Output the (X, Y) coordinate of the center of the cell containing the given text.  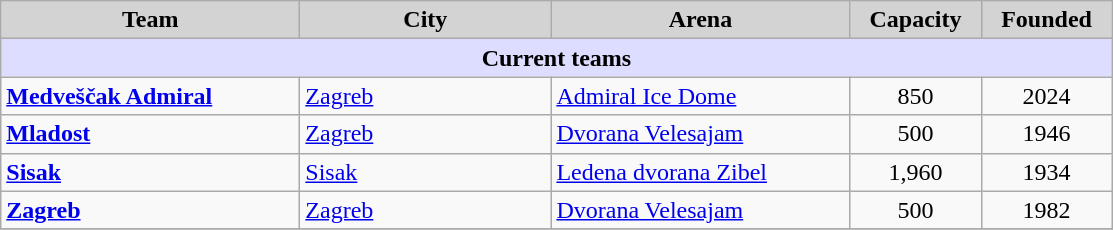
Current teams (556, 58)
Team (150, 20)
850 (916, 96)
Medveščak Admiral (150, 96)
1946 (1046, 134)
Capacity (916, 20)
Mladost (150, 134)
1982 (1046, 210)
1,960 (916, 172)
Arena (700, 20)
City (426, 20)
1934 (1046, 172)
Admiral Ice Dome (700, 96)
Founded (1046, 20)
2024 (1046, 96)
Ledena dvorana Zibel (700, 172)
